Extract the [x, y] coordinate from the center of the cell holding the provided text.  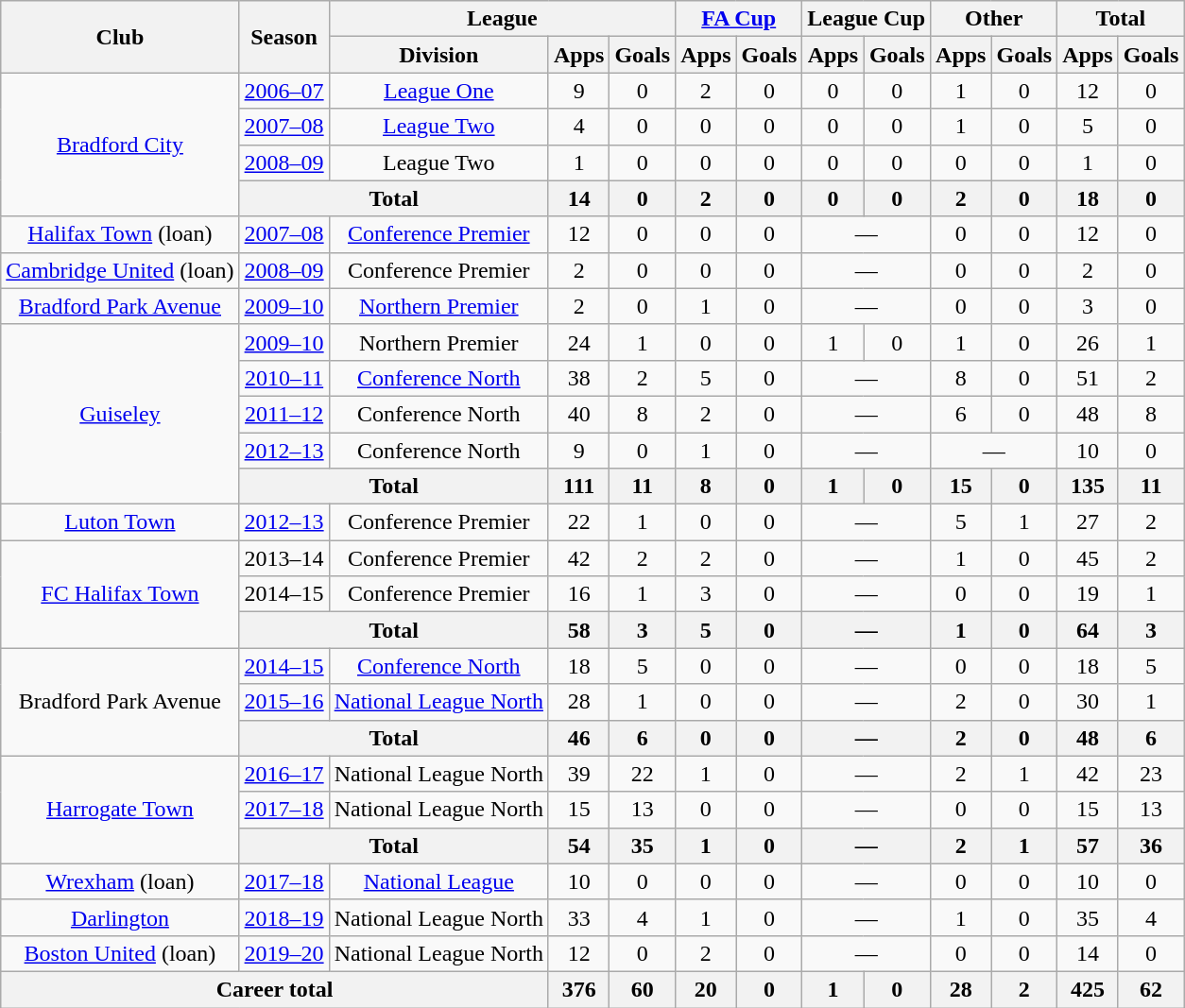
135 [1088, 487]
40 [578, 414]
2013–14 [283, 558]
60 [643, 989]
46 [578, 738]
19 [1088, 594]
Luton Town [120, 522]
Bradford City [120, 145]
Boston United (loan) [120, 953]
2015–16 [283, 702]
2018–19 [283, 917]
Halifax Town (loan) [120, 234]
57 [1088, 846]
League One [438, 91]
376 [578, 989]
36 [1151, 846]
League [502, 19]
2016–17 [283, 774]
2011–12 [283, 414]
111 [578, 487]
33 [578, 917]
23 [1151, 774]
62 [1151, 989]
58 [578, 630]
2019–20 [283, 953]
Guiseley [120, 414]
20 [706, 989]
39 [578, 774]
54 [578, 846]
16 [578, 594]
League Cup [867, 19]
Cambridge United (loan) [120, 270]
45 [1088, 558]
Season [283, 37]
FC Halifax Town [120, 594]
27 [1088, 522]
24 [578, 342]
51 [1088, 378]
30 [1088, 702]
2010–11 [283, 378]
Wrexham (loan) [120, 881]
26 [1088, 342]
Darlington [120, 917]
Division [438, 55]
FA Cup [739, 19]
2006–07 [283, 91]
Other [994, 19]
Career total [275, 989]
Club [120, 37]
425 [1088, 989]
64 [1088, 630]
National League [438, 881]
38 [578, 378]
Harrogate Town [120, 810]
